Pinpoint the cell where the given text exists, returning its (X, Y) midpoint coordinate. 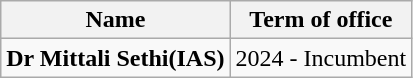
Term of office (321, 20)
2024 - Incumbent (321, 58)
Dr Mittali Sethi(IAS) (116, 58)
Name (116, 20)
